Find where the given text appears and provide that cell's center as [X, Y] coordinate. 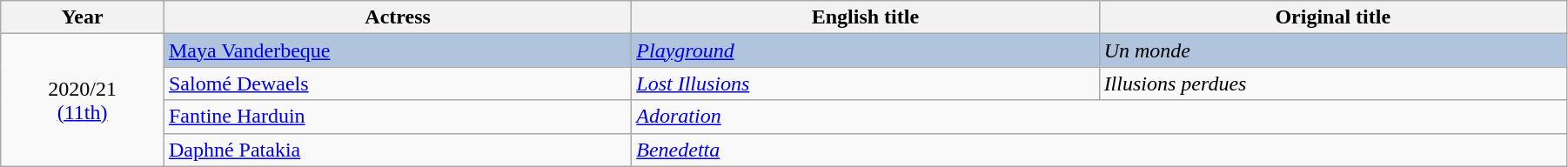
Actress [397, 17]
Daphné Patakia [397, 150]
Un monde [1333, 50]
2020/21(11th) [83, 100]
Benedetta [1100, 150]
Illusions perdues [1333, 83]
English title [865, 17]
Maya Vanderbeque [397, 50]
Fantine Harduin [397, 117]
Playground [865, 50]
Salomé Dewaels [397, 83]
Year [83, 17]
Lost Illusions [865, 83]
Adoration [1100, 117]
Original title [1333, 17]
